Return [X, Y] of the center of cell containing provided text 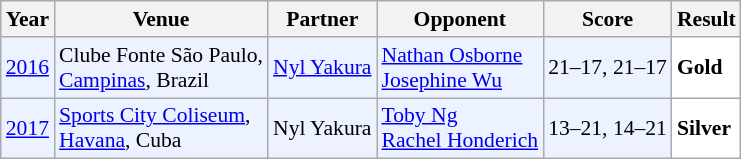
Score [608, 19]
21–17, 21–17 [608, 68]
2017 [28, 128]
13–21, 14–21 [608, 128]
Sports City Coliseum,Havana, Cuba [161, 128]
Gold [706, 68]
Result [706, 19]
Silver [706, 128]
Nathan Osborne Josephine Wu [460, 68]
Year [28, 19]
Opponent [460, 19]
2016 [28, 68]
Toby Ng Rachel Honderich [460, 128]
Venue [161, 19]
Clube Fonte São Paulo,Campinas, Brazil [161, 68]
Partner [322, 19]
